Extract the (X, Y) coordinate from the center of the cell holding the provided text.  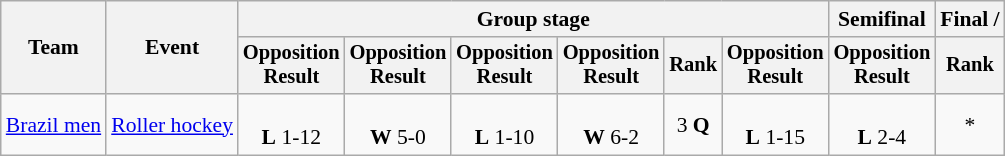
Brazil men (54, 124)
W 6-2 (612, 124)
L 1-10 (504, 124)
Roller hockey (172, 124)
Semifinal (882, 19)
3 Q (693, 124)
L 1-15 (776, 124)
L 1-12 (292, 124)
Final / (970, 19)
Team (54, 48)
Event (172, 48)
Group stage (534, 19)
* (970, 124)
L 2-4 (882, 124)
W 5-0 (398, 124)
